Output the [x, y] coordinate of the center of the cell containing the given text.  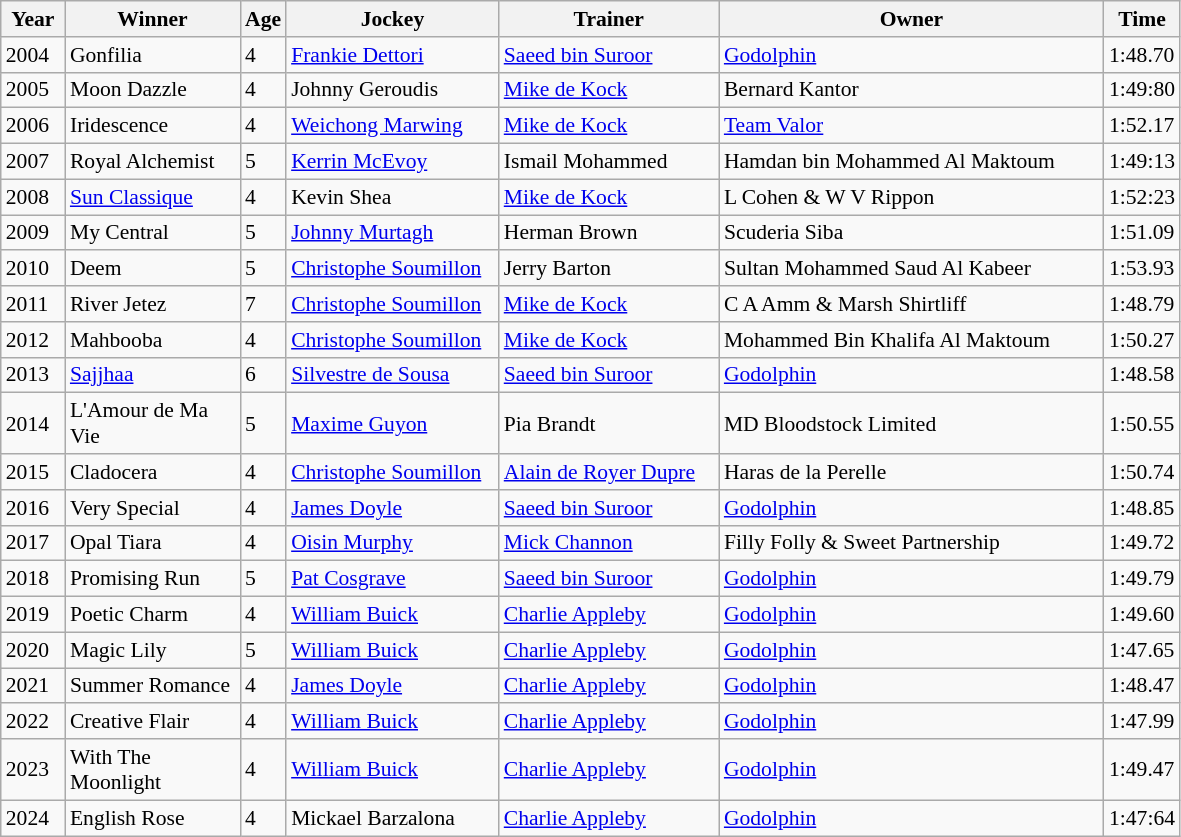
Filly Folly & Sweet Partnership [912, 543]
Gonfilia [152, 55]
Scuderia Siba [912, 233]
1:49.60 [1142, 615]
2007 [33, 162]
2011 [33, 304]
Team Valor [912, 126]
Sultan Mohammed Saud Al Kabeer [912, 269]
1:50.55 [1142, 424]
2023 [33, 770]
English Rose [152, 818]
River Jetez [152, 304]
2018 [33, 579]
Sajjhaa [152, 375]
7 [263, 304]
Time [1142, 19]
Iridescence [152, 126]
1:52.17 [1142, 126]
1:48.79 [1142, 304]
2004 [33, 55]
1:49.47 [1142, 770]
1:48.85 [1142, 508]
Promising Run [152, 579]
My Central [152, 233]
Frankie Dettori [392, 55]
Age [263, 19]
L'Amour de Ma Vie [152, 424]
2017 [33, 543]
Johnny Geroudis [392, 90]
2020 [33, 650]
Hamdan bin Mohammed Al Maktoum [912, 162]
1:49:13 [1142, 162]
1:48.47 [1142, 686]
Herman Brown [609, 233]
1:53.93 [1142, 269]
Ismail Mohammed [609, 162]
Magic Lily [152, 650]
Summer Romance [152, 686]
2012 [33, 340]
2009 [33, 233]
2015 [33, 472]
Maxime Guyon [392, 424]
Trainer [609, 19]
1:51.09 [1142, 233]
Mohammed Bin Khalifa Al Maktoum [912, 340]
Alain de Royer Dupre [609, 472]
2016 [33, 508]
1:47:64 [1142, 818]
Cladocera [152, 472]
1:49.72 [1142, 543]
2014 [33, 424]
Deem [152, 269]
Mick Channon [609, 543]
1:47.99 [1142, 722]
1:48.70 [1142, 55]
Pia Brandt [609, 424]
1:49.79 [1142, 579]
Opal Tiara [152, 543]
MD Bloodstock Limited [912, 424]
2013 [33, 375]
1:49:80 [1142, 90]
Kevin Shea [392, 197]
Year [33, 19]
Kerrin McEvoy [392, 162]
2022 [33, 722]
2024 [33, 818]
Oisin Murphy [392, 543]
Mickael Barzalona [392, 818]
1:50.74 [1142, 472]
With The Moonlight [152, 770]
L Cohen & W V Rippon [912, 197]
Johnny Murtagh [392, 233]
Royal Alchemist [152, 162]
Sun Classique [152, 197]
Jockey [392, 19]
Moon Dazzle [152, 90]
Owner [912, 19]
2005 [33, 90]
1:48.58 [1142, 375]
2019 [33, 615]
Weichong Marwing [392, 126]
C A Amm & Marsh Shirtliff [912, 304]
Winner [152, 19]
Bernard Kantor [912, 90]
Pat Cosgrave [392, 579]
2010 [33, 269]
Jerry Barton [609, 269]
1:50.27 [1142, 340]
2021 [33, 686]
6 [263, 375]
Very Special [152, 508]
2006 [33, 126]
1:47.65 [1142, 650]
2008 [33, 197]
1:52:23 [1142, 197]
Creative Flair [152, 722]
Silvestre de Sousa [392, 375]
Mahbooba [152, 340]
Poetic Charm [152, 615]
Haras de la Perelle [912, 472]
